Identify which cell holds the provided text, then report its [x, y] central coordinate. 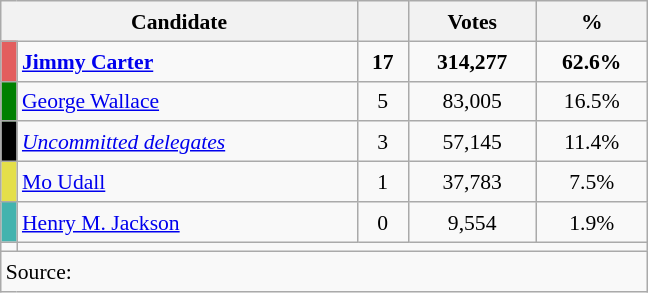
Votes [472, 21]
Candidate [180, 21]
George Wallace [188, 101]
Uncommitted delegates [188, 142]
17 [382, 61]
314,277 [472, 61]
11.4% [592, 142]
62.6% [592, 61]
3 [382, 142]
37,783 [472, 182]
0 [382, 222]
57,145 [472, 142]
83,005 [472, 101]
Jimmy Carter [188, 61]
Henry M. Jackson [188, 222]
Mo Udall [188, 182]
Source: [324, 272]
1 [382, 182]
9,554 [472, 222]
% [592, 21]
7.5% [592, 182]
16.5% [592, 101]
5 [382, 101]
1.9% [592, 222]
